From the cell containing the given text, extract its center point as [x, y] coordinate. 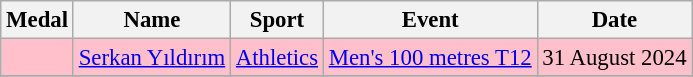
31 August 2024 [614, 58]
Event [430, 20]
Sport [278, 20]
Medal [38, 20]
Men's 100 metres T12 [430, 58]
Athletics [278, 58]
Name [152, 20]
Serkan Yıldırım [152, 58]
Date [614, 20]
